Output the [X, Y] coordinate of the center of the cell containing the given text.  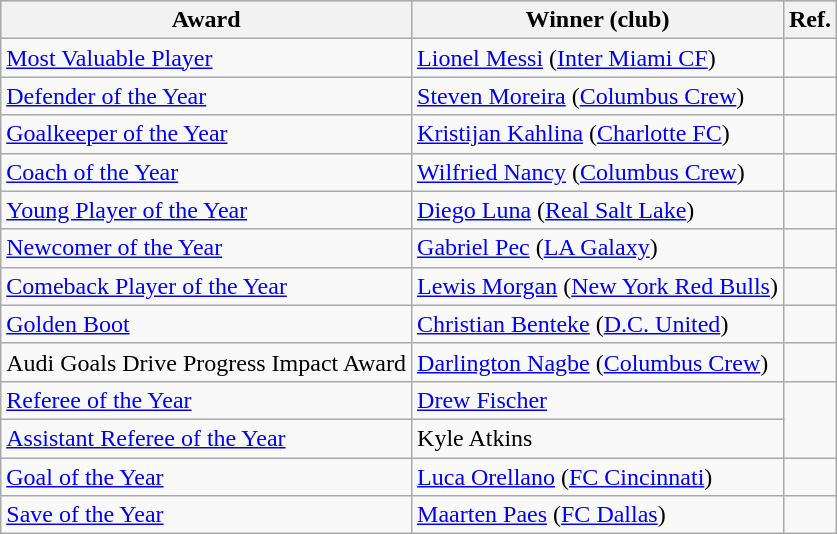
Kyle Atkins [598, 438]
Gabriel Pec (LA Galaxy) [598, 248]
Ref. [810, 20]
Wilfried Nancy (Columbus Crew) [598, 172]
Steven Moreira (Columbus Crew) [598, 96]
Award [206, 20]
Audi Goals Drive Progress Impact Award [206, 362]
Winner (club) [598, 20]
Young Player of the Year [206, 210]
Comeback Player of the Year [206, 286]
Luca Orellano (FC Cincinnati) [598, 477]
Diego Luna (Real Salt Lake) [598, 210]
Coach of the Year [206, 172]
Goal of the Year [206, 477]
Most Valuable Player [206, 58]
Save of the Year [206, 515]
Drew Fischer [598, 400]
Newcomer of the Year [206, 248]
Lionel Messi (Inter Miami CF) [598, 58]
Goalkeeper of the Year [206, 134]
Assistant Referee of the Year [206, 438]
Golden Boot [206, 324]
Defender of the Year [206, 96]
Darlington Nagbe (Columbus Crew) [598, 362]
Kristijan Kahlina (Charlotte FC) [598, 134]
Referee of the Year [206, 400]
Lewis Morgan (New York Red Bulls) [598, 286]
Christian Benteke (D.C. United) [598, 324]
Maarten Paes (FC Dallas) [598, 515]
